Identify which cell holds the provided text, then report its (x, y) central coordinate. 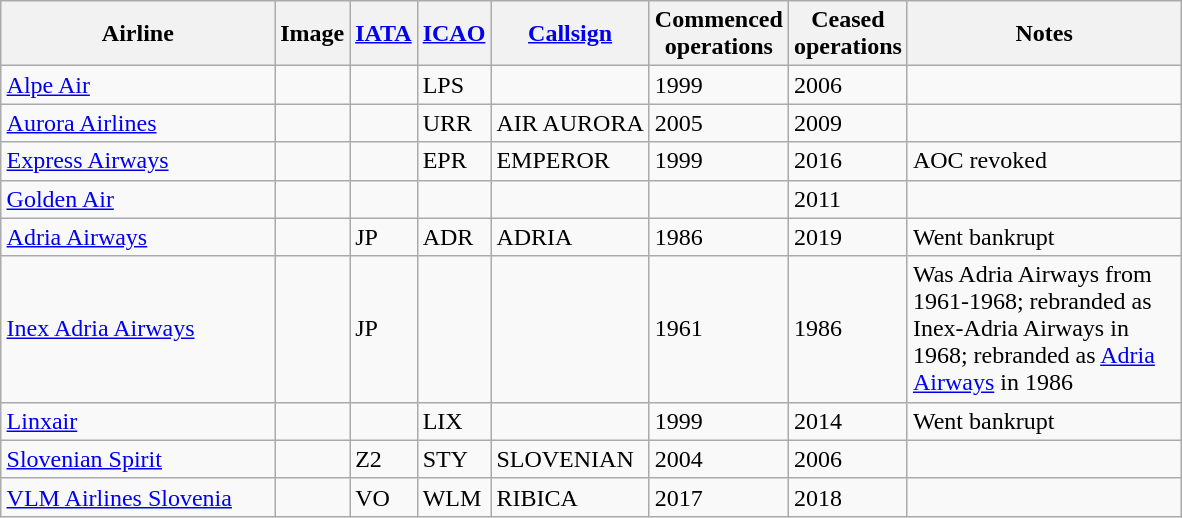
Commencedoperations (718, 34)
2016 (848, 161)
2017 (718, 497)
VLM Airlines Slovenia (138, 497)
SLOVENIAN (570, 459)
Slovenian Spirit (138, 459)
LIX (454, 421)
Z2 (384, 459)
Inex Adria Airways (138, 329)
VO (384, 497)
Callsign (570, 34)
ICAO (454, 34)
IATA (384, 34)
ADR (454, 237)
1961 (718, 329)
WLM (454, 497)
EMPEROR (570, 161)
2011 (848, 199)
Airline (138, 34)
Was Adria Airways from 1961-1968; rebranded as Inex-Adria Airways in 1968; rebranded as Adria Airways in 1986 (1044, 329)
URR (454, 123)
EPR (454, 161)
2019 (848, 237)
2005 (718, 123)
2014 (848, 421)
Aurora Airlines (138, 123)
Express Airways (138, 161)
AIR AURORA (570, 123)
STY (454, 459)
2018 (848, 497)
Notes (1044, 34)
2004 (718, 459)
ADRIA (570, 237)
Alpe Air (138, 85)
RIBICA (570, 497)
2009 (848, 123)
AOC revoked (1044, 161)
Linxair (138, 421)
Adria Airways (138, 237)
Image (312, 34)
Ceasedoperations (848, 34)
LPS (454, 85)
Golden Air (138, 199)
